Extract the [x, y] coordinate from the center of the cell holding the provided text.  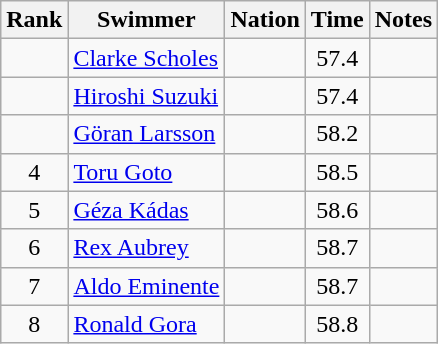
Ronald Gora [146, 324]
Notes [403, 20]
4 [34, 172]
Nation [265, 20]
58.5 [337, 172]
Aldo Eminente [146, 286]
Göran Larsson [146, 134]
Time [337, 20]
8 [34, 324]
Clarke Scholes [146, 58]
58.2 [337, 134]
5 [34, 210]
58.8 [337, 324]
7 [34, 286]
58.6 [337, 210]
6 [34, 248]
Toru Goto [146, 172]
Hiroshi Suzuki [146, 96]
Swimmer [146, 20]
Rank [34, 20]
Géza Kádas [146, 210]
Rex Aubrey [146, 248]
